Capture the cell that displays the provided text and extract its (x, y) central coordinate. 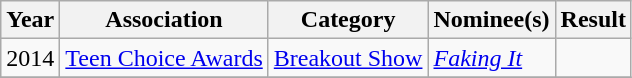
Teen Choice Awards (164, 58)
Result (593, 20)
2014 (30, 58)
Breakout Show (348, 58)
Association (164, 20)
Year (30, 20)
Faking It (492, 58)
Nominee(s) (492, 20)
Category (348, 20)
